For the text-containing cell, return its midpoint in (x, y) coordinate format. 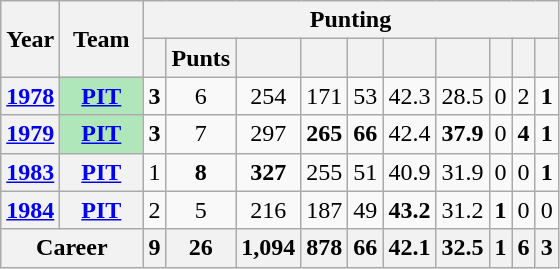
Punting (350, 20)
43.2 (410, 210)
1,094 (268, 248)
1983 (30, 172)
8 (201, 172)
265 (324, 134)
28.5 (462, 96)
254 (268, 96)
42.4 (410, 134)
Career (72, 248)
255 (324, 172)
216 (268, 210)
5 (201, 210)
187 (324, 210)
40.9 (410, 172)
49 (366, 210)
327 (268, 172)
9 (154, 248)
42.3 (410, 96)
Year (30, 39)
297 (268, 134)
878 (324, 248)
Team (102, 39)
1978 (30, 96)
37.9 (462, 134)
4 (524, 134)
51 (366, 172)
31.9 (462, 172)
1984 (30, 210)
32.5 (462, 248)
171 (324, 96)
26 (201, 248)
53 (366, 96)
31.2 (462, 210)
Punts (201, 58)
1979 (30, 134)
7 (201, 134)
42.1 (410, 248)
